Search for the cell housing the specified text and yield its [X, Y] center coordinate. 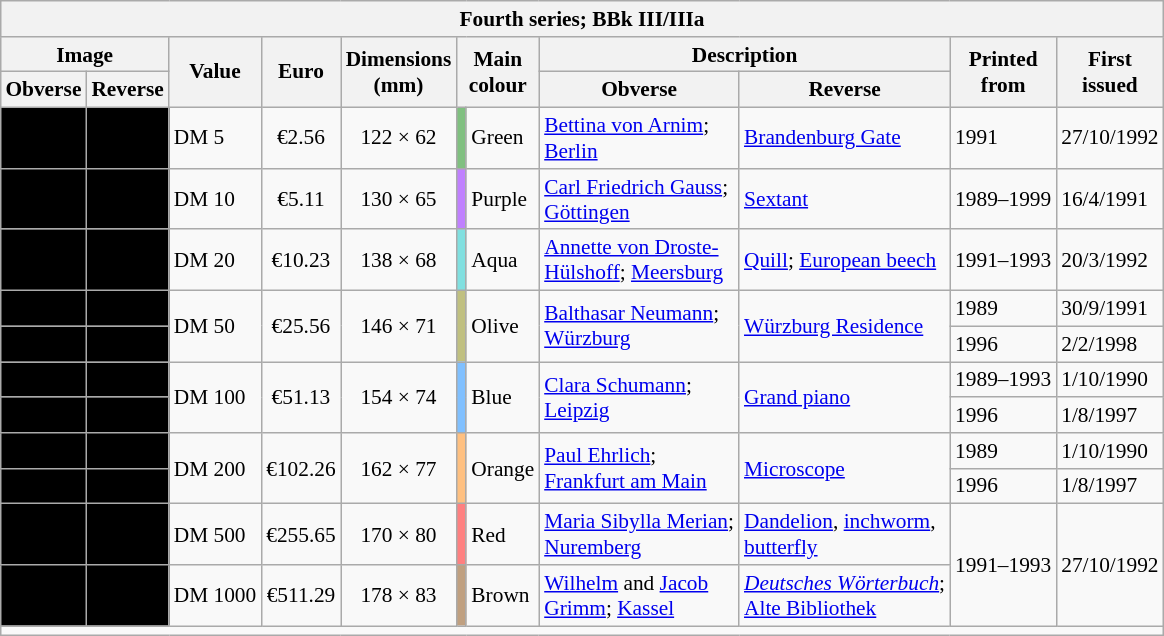
Brandenburg Gate [844, 138]
154 × 74 [399, 398]
Maria Sibylla Merian;Nuremberg [639, 534]
€511.29 [300, 596]
Description [744, 54]
146 × 71 [399, 326]
Carl Friedrich Gauss;Göttingen [639, 198]
DM 10 [215, 198]
DM 20 [215, 260]
€102.26 [300, 468]
Printedfrom [1003, 72]
Dimensions(mm) [399, 72]
162 × 77 [399, 468]
Euro [300, 72]
2/2/1998 [1110, 344]
122 × 62 [399, 138]
Deutsches Wörterbuch;Alte Bibliothek [844, 596]
1991 [1003, 138]
Microscope [844, 468]
€25.56 [300, 326]
Clara Schumann;Leipzig [639, 398]
€2.56 [300, 138]
€255.65 [300, 534]
DM 5 [215, 138]
DM 500 [215, 534]
130 × 65 [399, 198]
Maincolour [498, 72]
178 × 83 [399, 596]
€5.11 [300, 198]
16/4/1991 [1110, 198]
Value [215, 72]
Bettina von Arnim;Berlin [639, 138]
Annette von Droste-Hülshoff; Meersburg [639, 260]
Green [502, 138]
Brown [502, 596]
€10.23 [300, 260]
Blue [502, 398]
Dandelion, inchworm,butterfly [844, 534]
DM 100 [215, 398]
Orange [502, 468]
1989–1993 [1003, 380]
30/9/1991 [1110, 308]
Firstissued [1110, 72]
Grand piano [844, 398]
Red [502, 534]
DM 200 [215, 468]
Würzburg Residence [844, 326]
170 × 80 [399, 534]
20/3/1992 [1110, 260]
Fourth series; BBk III/IIIa [582, 19]
Quill; European beech [844, 260]
€51.13 [300, 398]
DM 1000 [215, 596]
Aqua [502, 260]
Purple [502, 198]
Wilhelm and JacobGrimm; Kassel [639, 596]
Olive [502, 326]
138 × 68 [399, 260]
Paul Ehrlich;Frankfurt am Main [639, 468]
DM 50 [215, 326]
Sextant [844, 198]
1989–1999 [1003, 198]
Image [84, 54]
Balthasar Neumann;Würzburg [639, 326]
